From the cell containing the given text, extract its center point as (x, y) coordinate. 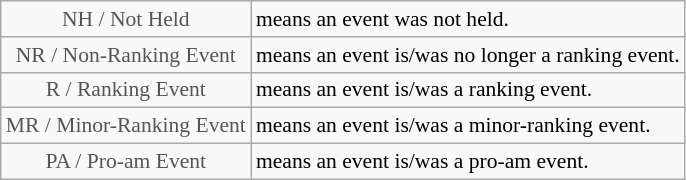
MR / Minor-Ranking Event (126, 126)
NR / Non-Ranking Event (126, 55)
means an event is/was a pro-am event. (468, 162)
NH / Not Held (126, 19)
means an event is/was no longer a ranking event. (468, 55)
means an event was not held. (468, 19)
means an event is/was a ranking event. (468, 90)
means an event is/was a minor-ranking event. (468, 126)
PA / Pro-am Event (126, 162)
R / Ranking Event (126, 90)
